Scan for the cell matching the given text and deliver its [X, Y] coordinate at center. 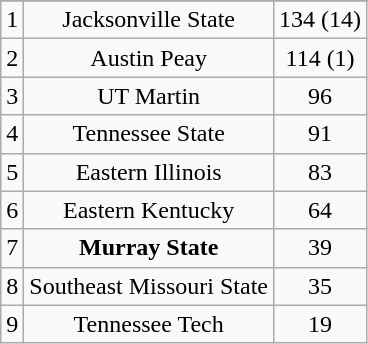
8 [12, 286]
91 [320, 134]
Tennessee State [149, 134]
83 [320, 172]
Austin Peay [149, 58]
7 [12, 248]
Southeast Missouri State [149, 286]
Jacksonville State [149, 20]
Eastern Kentucky [149, 210]
4 [12, 134]
Tennessee Tech [149, 324]
64 [320, 210]
3 [12, 96]
6 [12, 210]
9 [12, 324]
5 [12, 172]
2 [12, 58]
39 [320, 248]
1 [12, 20]
Eastern Illinois [149, 172]
Murray State [149, 248]
134 (14) [320, 20]
35 [320, 286]
UT Martin [149, 96]
96 [320, 96]
19 [320, 324]
114 (1) [320, 58]
